Return the [X, Y] coordinate for the center point of the cell that contains the specified text.  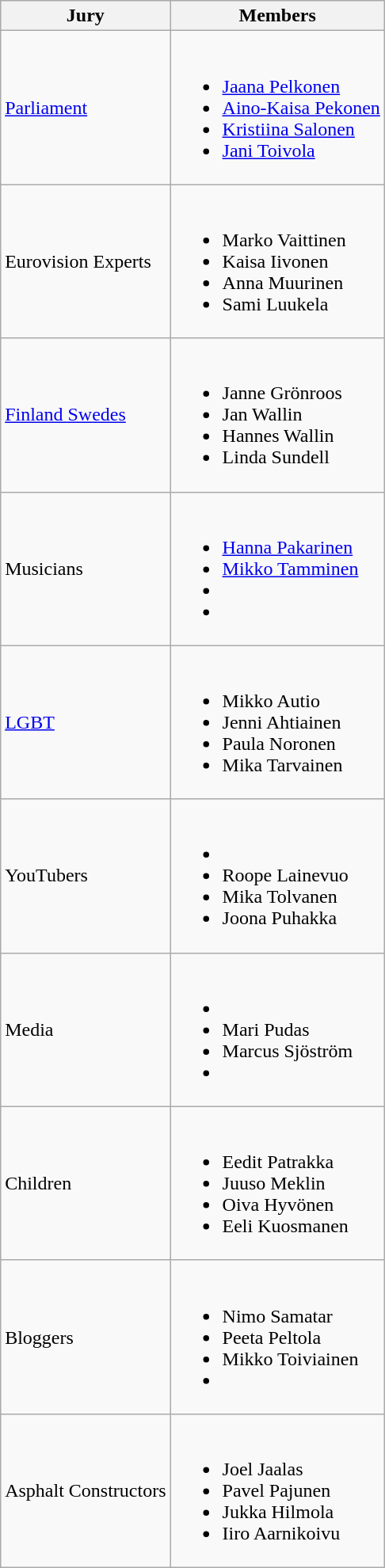
Eedit PatrakkaJuuso MeklinOiva HyvönenEeli Kuosmanen [277, 1183]
Marko VaittinenKaisa IivonenAnna MuurinenSami Luukela [277, 261]
Hanna PakarinenMikko Tamminen [277, 569]
Members [277, 16]
Mari PudasMarcus Sjöström [277, 1029]
LGBT [86, 722]
Eurovision Experts [86, 261]
YouTubers [86, 876]
Bloggers [86, 1337]
Asphalt Constructors [86, 1490]
Jury [86, 16]
Finland Swedes [86, 415]
Media [86, 1029]
Joel JaalasPavel PajunenJukka HilmolaIiro Aarnikoivu [277, 1490]
Parliament [86, 108]
Musicians [86, 569]
Janne GrönroosJan WallinHannes WallinLinda Sundell [277, 415]
Roope LainevuoMika TolvanenJoona Puhakka [277, 876]
Children [86, 1183]
Nimo SamatarPeeta PeltolaMikko Toiviainen [277, 1337]
Mikko AutioJenni AhtiainenPaula NoronenMika Tarvainen [277, 722]
Jaana PelkonenAino-Kaisa PekonenKristiina SalonenJani Toivola [277, 108]
